Output the [x, y] coordinate of the center of the cell containing the given text.  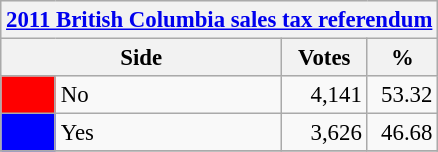
Side [142, 58]
53.32 [402, 95]
4,141 [324, 95]
Votes [324, 58]
No [168, 95]
46.68 [402, 133]
% [402, 58]
2011 British Columbia sales tax referendum [220, 20]
3,626 [324, 133]
Yes [168, 133]
